Pinpoint the cell where the given text exists, returning its [X, Y] midpoint coordinate. 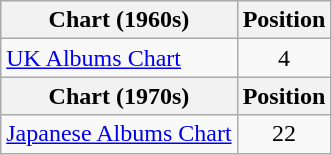
22 [284, 134]
4 [284, 58]
Japanese Albums Chart [119, 134]
UK Albums Chart [119, 58]
Chart (1970s) [119, 96]
Chart (1960s) [119, 20]
